Scan for the cell matching the given text and deliver its [x, y] coordinate at center. 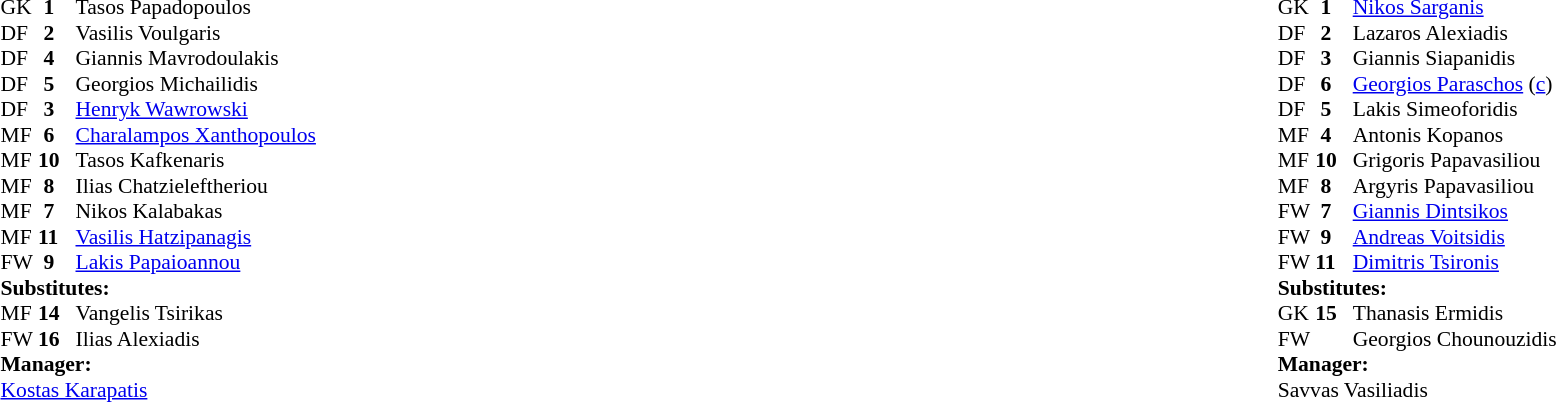
Tasos Kafkenaris [196, 161]
15 [1334, 313]
Vasilis Hatzipanagis [196, 237]
Vangelis Tsirikas [196, 313]
Vasilis Voulgaris [196, 33]
Manager: [158, 365]
Ilias Alexiadis [196, 339]
Henryk Wawrowski [196, 109]
Lakis Papaioannou [196, 263]
Giannis Mavrodoulakis [196, 59]
Nikos Kalabakas [196, 211]
Substitutes: [158, 288]
14 [57, 313]
Charalampos Xanthopoulos [196, 135]
GK [1297, 313]
Ilias Chatzieleftheriou [196, 186]
16 [57, 339]
Georgios Michailidis [196, 84]
